Search for the cell housing the specified text and yield its [X, Y] center coordinate. 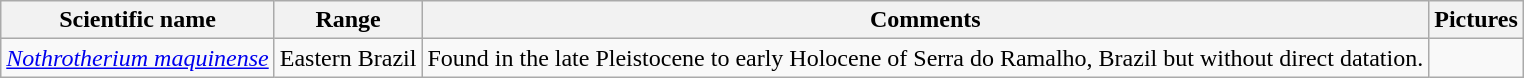
Nothrotherium maquinense [138, 58]
Found in the late Pleistocene to early Holocene of Serra do Ramalho, Brazil but without direct datation. [926, 58]
Eastern Brazil [348, 58]
Scientific name [138, 20]
Comments [926, 20]
Range [348, 20]
Pictures [1476, 20]
